Pinpoint the cell where the given text exists, returning its (x, y) midpoint coordinate. 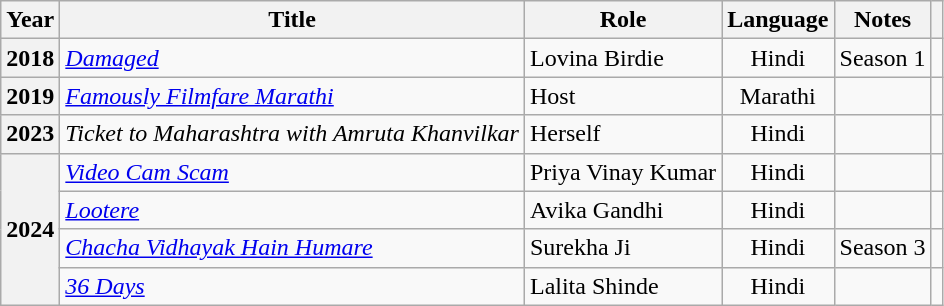
Season 3 (882, 248)
2019 (30, 96)
Language (778, 20)
Notes (882, 20)
Marathi (778, 96)
Ticket to Maharashtra with Amruta Khanvilkar (292, 134)
Surekha Ji (622, 248)
Host (622, 96)
Damaged (292, 58)
Lalita Shinde (622, 286)
Role (622, 20)
Avika Gandhi (622, 210)
Lootere (292, 210)
Chacha Vidhayak Hain Humare (292, 248)
Herself (622, 134)
36 Days (292, 286)
2018 (30, 58)
Priya Vinay Kumar (622, 172)
2023 (30, 134)
Video Cam Scam (292, 172)
Year (30, 20)
Famously Filmfare Marathi (292, 96)
2024 (30, 229)
Lovina Birdie (622, 58)
Season 1 (882, 58)
Title (292, 20)
